Search for the cell housing the specified text and yield its [X, Y] center coordinate. 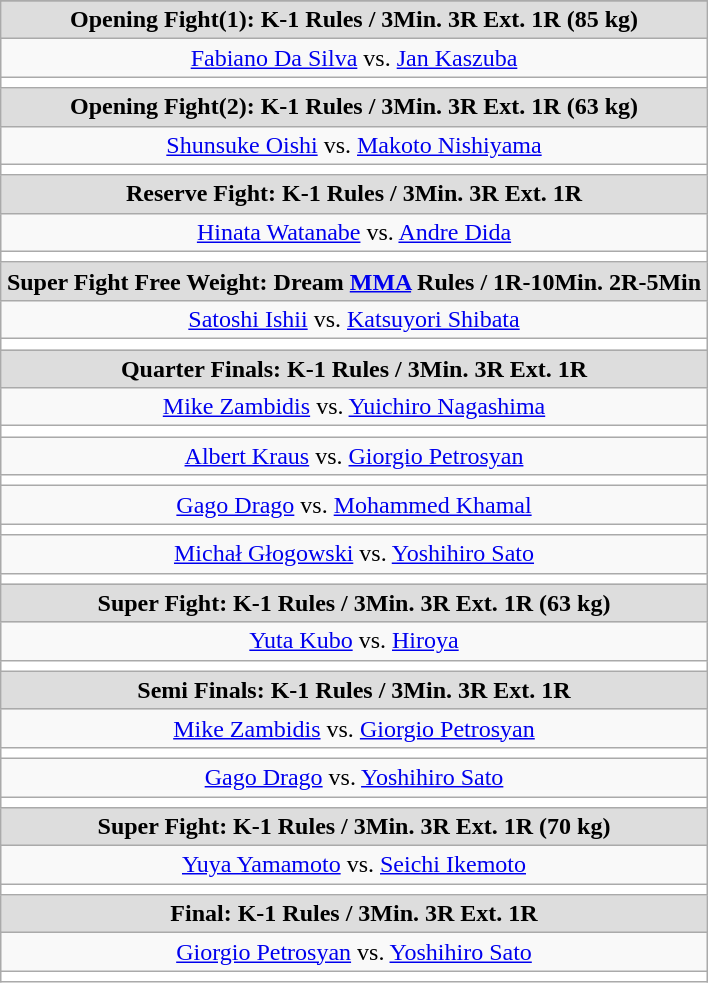
Opening Fight(1): K-1 Rules / 3Min. 3R Ext. 1R (85 kg) [354, 20]
Giorgio Petrosyan vs. Yoshihiro Sato [354, 952]
Satoshi Ishii vs. Katsuyori Shibata [354, 319]
Hinata Watanabe vs. Andre Dida [354, 232]
Yuya Yamamoto vs. Seichi Ikemoto [354, 865]
Final: K-1 Rules / 3Min. 3R Ext. 1R [354, 914]
Michał Głogowski vs. Yoshihiro Sato [354, 554]
Reserve Fight: K-1 Rules / 3Min. 3R Ext. 1R [354, 194]
Mike Zambidis vs. Yuichiro Nagashima [354, 407]
Gago Drago vs. Yoshihiro Sato [354, 777]
Shunsuke Oishi vs. Makoto Nishiyama [354, 145]
Yuta Kubo vs. Hiroya [354, 641]
Super Fight: K-1 Rules / 3Min. 3R Ext. 1R (63 kg) [354, 603]
Albert Kraus vs. Giorgio Petrosyan [354, 456]
Opening Fight(2): K-1 Rules / 3Min. 3R Ext. 1R (63 kg) [354, 107]
Mike Zambidis vs. Giorgio Petrosyan [354, 728]
Super Fight: K-1 Rules / 3Min. 3R Ext. 1R (70 kg) [354, 827]
Semi Finals: K-1 Rules / 3Min. 3R Ext. 1R [354, 690]
Fabiano Da Silva vs. Jan Kaszuba [354, 58]
Super Fight Free Weight: Dream MMA Rules / 1R-10Min. 2R-5Min [354, 281]
Gago Drago vs. Mohammed Khamal [354, 505]
Quarter Finals: K-1 Rules / 3Min. 3R Ext. 1R [354, 369]
